Capture the cell that displays the provided text and extract its (x, y) central coordinate. 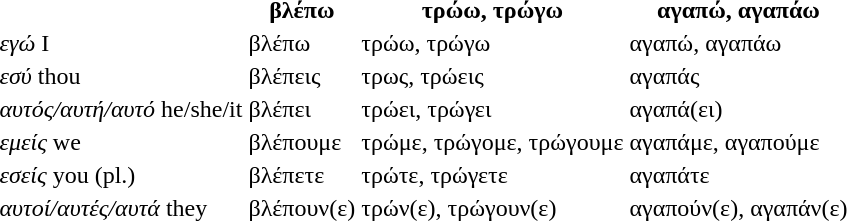
τρώμε, τρώγομε, τρώγουμε (492, 142)
τρώτε, τρώγετε (492, 175)
βλέπω (302, 43)
τρώω, τρώγω (492, 43)
βλέπεις (302, 76)
βλέπει (302, 109)
τρως, τρώεις (492, 76)
βλέπουμε (302, 142)
τρώει, τρώγει (492, 109)
βλέπετε (302, 175)
